Determine the [x, y] coordinate at the center of the cell enclosing the given text.  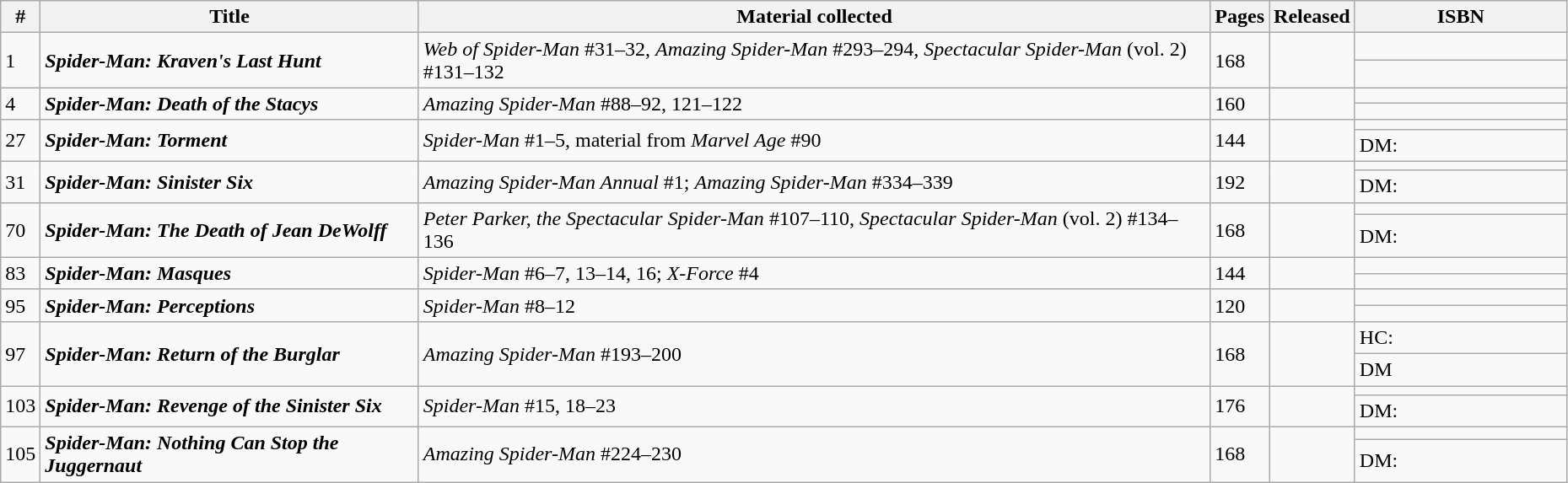
Amazing Spider-Man #224–230 [815, 455]
Spider-Man: Nothing Can Stop the Juggernaut [229, 455]
4 [20, 104]
Spider-Man #15, 18–23 [815, 406]
Spider-Man: Perceptions [229, 305]
Spider-Man #8–12 [815, 305]
105 [20, 455]
27 [20, 140]
Released [1312, 17]
Web of Spider-Man #31–32, Amazing Spider-Man #293–294, Spectacular Spider-Man (vol. 2) #131–132 [815, 61]
Pages [1240, 17]
1 [20, 61]
120 [1240, 305]
Spider-Man: Kraven's Last Hunt [229, 61]
# [20, 17]
160 [1240, 104]
70 [20, 229]
Amazing Spider-Man #88–92, 121–122 [815, 104]
ISBN [1461, 17]
Spider-Man: Death of the Stacys [229, 104]
Spider-Man: Sinister Six [229, 182]
Spider-Man #1–5, material from Marvel Age #90 [815, 140]
Spider-Man #6–7, 13–14, 16; X-Force #4 [815, 273]
Spider-Man: Torment [229, 140]
Peter Parker, the Spectacular Spider-Man #107–110, Spectacular Spider-Man (vol. 2) #134–136 [815, 229]
97 [20, 353]
HC: [1461, 337]
176 [1240, 406]
31 [20, 182]
83 [20, 273]
Material collected [815, 17]
Title [229, 17]
95 [20, 305]
Amazing Spider-Man Annual #1; Amazing Spider-Man #334–339 [815, 182]
Spider-Man: The Death of Jean DeWolff [229, 229]
DM [1461, 369]
192 [1240, 182]
Spider-Man: Masques [229, 273]
103 [20, 406]
Spider-Man: Revenge of the Sinister Six [229, 406]
Spider-Man: Return of the Burglar [229, 353]
Amazing Spider-Man #193–200 [815, 353]
